Capture the cell that displays the provided text and extract its [X, Y] central coordinate. 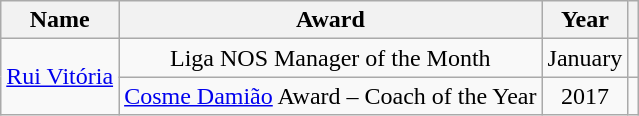
January [585, 58]
Award [330, 20]
Cosme Damião Award – Coach of the Year [330, 96]
Name [60, 20]
2017 [585, 96]
Rui Vitória [60, 77]
Liga NOS Manager of the Month [330, 58]
Year [585, 20]
